From the cell containing the given text, extract its center point as [X, Y] coordinate. 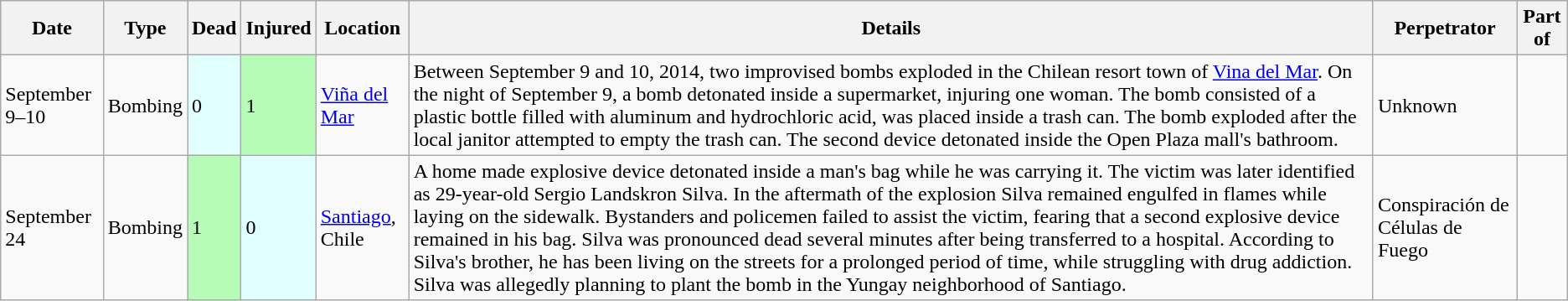
Santiago, Chile [362, 228]
Date [52, 29]
Injured [278, 29]
Perpetrator [1444, 29]
Details [891, 29]
Dead [214, 29]
September 9–10 [52, 106]
September 24 [52, 228]
Viña del Mar [362, 106]
Unknown [1444, 106]
Conspiración de Células de Fuego [1444, 228]
Part of [1543, 29]
Type [145, 29]
Location [362, 29]
